Detect which cell encompasses the target text, then output its (X, Y) center coordinate. 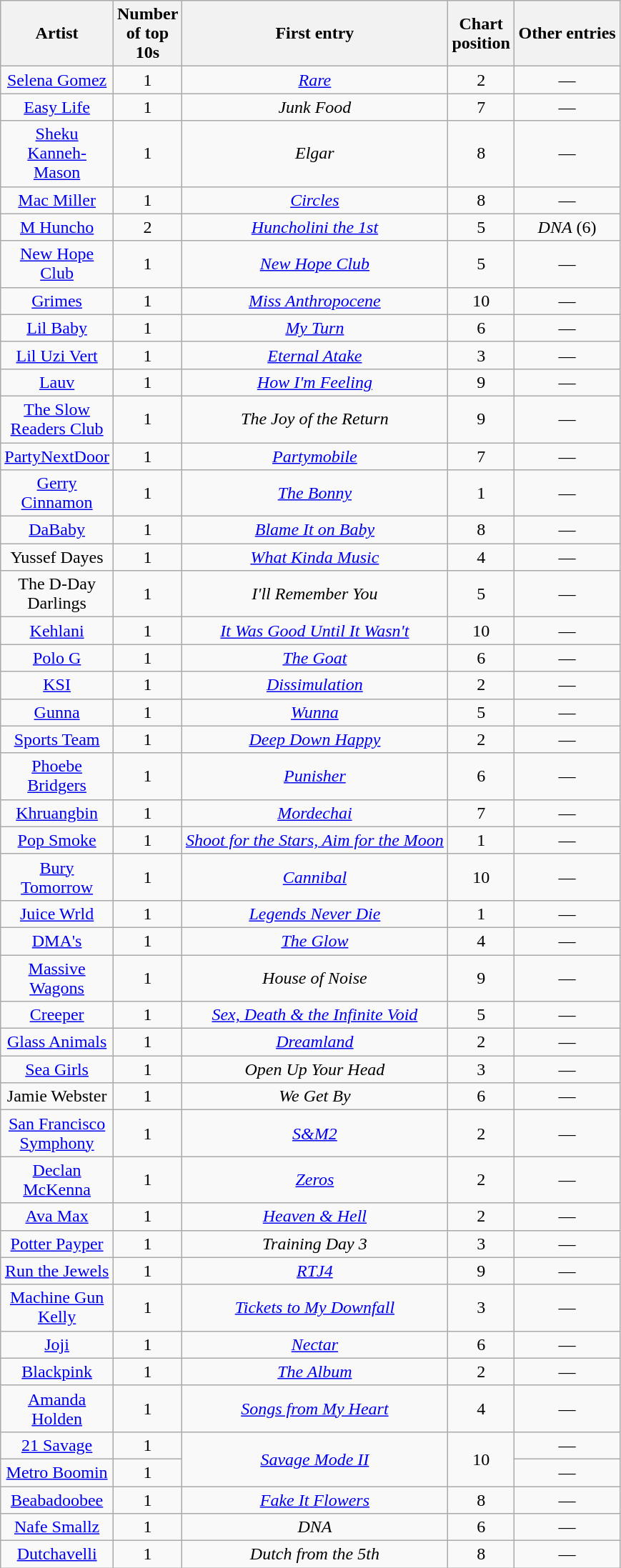
Sheku Kanneh-Mason (57, 154)
Gunna (57, 712)
Mordechai (314, 813)
Lauv (57, 382)
Rare (314, 80)
Nectar (314, 1344)
Cannibal (314, 877)
Wunna (314, 712)
M Huncho (57, 227)
Yussef Dayes (57, 557)
Potter Payper (57, 1244)
DaBaby (57, 530)
Amanda Holden (57, 1409)
Heaven & Hell (314, 1217)
Tickets to My Downfall (314, 1307)
KSI (57, 685)
Kehlani (57, 631)
Lil Baby (57, 328)
What Kinda Music (314, 557)
RTJ4 (314, 1271)
Dutchavelli (57, 1554)
The D-Day Darlings (57, 594)
It Was Good Until It Wasn't (314, 631)
Chart position (481, 34)
Khruangbin (57, 813)
Blame It on Baby (314, 530)
DNA (314, 1527)
Blackpink (57, 1372)
Lil Uzi Vert (57, 355)
Open Up Your Head (314, 1069)
Partymobile (314, 456)
I'll Remember You (314, 594)
My Turn (314, 328)
The Joy of the Return (314, 419)
First entry (314, 34)
Bury Tomorrow (57, 877)
Massive Wagons (57, 977)
DMA's (57, 941)
Metro Boomin (57, 1472)
Sex, Death & the Infinite Void (314, 1015)
Ava Max (57, 1217)
Jamie Webster (57, 1097)
PartyNextDoor (57, 456)
21 Savage (57, 1445)
Junk Food (314, 107)
Run the Jewels (57, 1271)
Deep Down Happy (314, 739)
Elgar (314, 154)
We Get By (314, 1097)
S&M2 (314, 1133)
The Glow (314, 941)
Circles (314, 200)
Mac Miller (57, 200)
Joji (57, 1344)
Dreamland (314, 1042)
Phoebe Bridgers (57, 776)
Dissimulation (314, 685)
Nafe Smallz (57, 1527)
Number of top 10s (147, 34)
Beabadoobee (57, 1499)
Other entries (567, 34)
The Slow Readers Club (57, 419)
The Album (314, 1372)
Huncholini the 1st (314, 227)
Songs from My Heart (314, 1409)
Legends Never Die (314, 914)
Training Day 3 (314, 1244)
House of Noise (314, 977)
Machine Gun Kelly (57, 1307)
Grimes (57, 301)
Artist (57, 34)
Polo G (57, 658)
Sea Girls (57, 1069)
Fake It Flowers (314, 1499)
Juice Wrld (57, 914)
Punisher (314, 776)
Savage Mode II (314, 1459)
How I'm Feeling (314, 382)
Dutch from the 5th (314, 1554)
Zeros (314, 1180)
Shoot for the Stars, Aim for the Moon (314, 840)
Creeper (57, 1015)
Pop Smoke (57, 840)
Glass Animals (57, 1042)
Gerry Cinnamon (57, 493)
The Bonny (314, 493)
Sports Team (57, 739)
Selena Gomez (57, 80)
Easy Life (57, 107)
The Goat (314, 658)
Miss Anthropocene (314, 301)
Eternal Atake (314, 355)
San Francisco Symphony (57, 1133)
Declan McKenna (57, 1180)
DNA (6) (567, 227)
